Extract the (X, Y) coordinate from the center of the cell holding the provided text.  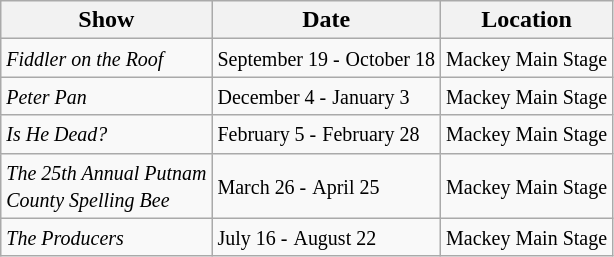
September 19 - October 18 (326, 58)
Is He Dead? (106, 134)
Peter Pan (106, 96)
The Producers (106, 237)
February 5 - February 28 (326, 134)
The 25th Annual PutnamCounty Spelling Bee (106, 186)
Fiddler on the Roof (106, 58)
Location (527, 20)
Date (326, 20)
March 26 - April 25 (326, 186)
December 4 - January 3 (326, 96)
Show (106, 20)
July 16 - August 22 (326, 237)
